Provide the (x, y) coordinate of the cell's center where the given text is located.  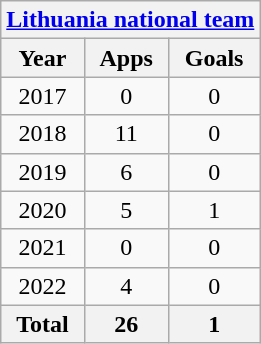
5 (126, 210)
26 (126, 324)
2018 (42, 134)
2019 (42, 172)
11 (126, 134)
Apps (126, 58)
2017 (42, 96)
Total (42, 324)
6 (126, 172)
2021 (42, 248)
2022 (42, 286)
Lithuania national team (130, 20)
4 (126, 286)
Year (42, 58)
Goals (214, 58)
2020 (42, 210)
